Return the (X, Y) coordinate for the center point of the cell that contains the specified text.  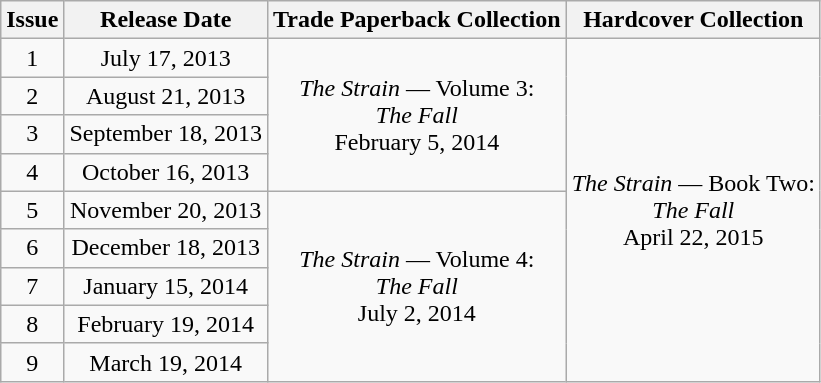
The Strain — Volume 4:The FallJuly 2, 2014 (418, 286)
6 (32, 248)
1 (32, 58)
September 18, 2013 (166, 134)
4 (32, 172)
7 (32, 286)
Release Date (166, 20)
5 (32, 210)
3 (32, 134)
October 16, 2013 (166, 172)
9 (32, 362)
December 18, 2013 (166, 248)
2 (32, 96)
August 21, 2013 (166, 96)
The Strain — Volume 3:The FallFebruary 5, 2014 (418, 115)
July 17, 2013 (166, 58)
Trade Paperback Collection (418, 20)
February 19, 2014 (166, 324)
January 15, 2014 (166, 286)
Hardcover Collection (693, 20)
Issue (32, 20)
The Strain — Book Two:The FallApril 22, 2015 (693, 210)
November 20, 2013 (166, 210)
March 19, 2014 (166, 362)
8 (32, 324)
